Search for the cell housing the specified text and yield its (x, y) center coordinate. 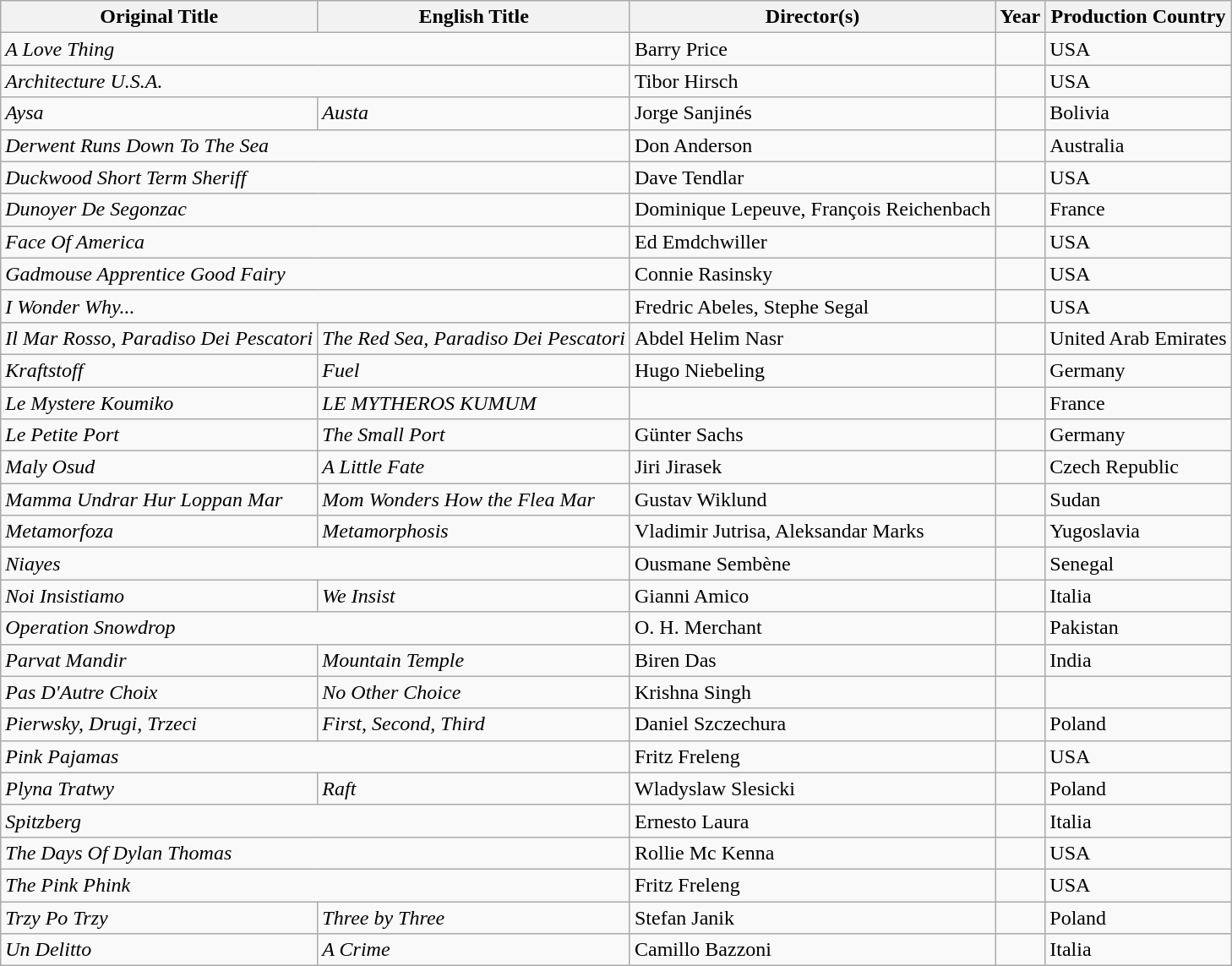
Noi Insistiamo (159, 596)
Pas D'Autre Choix (159, 692)
Daniel Szczechura (812, 724)
Operation Snowdrop (316, 628)
Spitzberg (316, 821)
Jiri Jirasek (812, 467)
Mamma Undrar Hur Loppan Mar (159, 499)
Mountain Temple (474, 660)
Abdel Helim Nasr (812, 338)
Plyna Tratwy (159, 789)
The Pink Phink (316, 885)
Three by Three (474, 917)
Barry Price (812, 49)
First, Second, Third (474, 724)
Le Petite Port (159, 435)
Rollie Mc Kenna (812, 853)
The Red Sea, Paradiso Dei Pescatori (474, 338)
Metamorfoza (159, 532)
Senegal (1138, 564)
Pierwsky, Drugi, Trzeci (159, 724)
No Other Choice (474, 692)
Ed Emdchwiller (812, 242)
India (1138, 660)
Ousmane Sembène (812, 564)
A Little Fate (474, 467)
LE MYTHEROS KUMUM (474, 403)
Niayes (316, 564)
Raft (474, 789)
Gianni Amico (812, 596)
Ernesto Laura (812, 821)
Fredric Abeles, Stephe Segal (812, 306)
Camillo Bazzoni (812, 950)
Metamorphosis (474, 532)
Tibor Hirsch (812, 81)
Maly Osud (159, 467)
Vladimir Jutrisa, Aleksandar Marks (812, 532)
Pakistan (1138, 628)
Wladyslaw Slesicki (812, 789)
Derwent Runs Down To The Sea (316, 145)
English Title (474, 17)
Face Of America (316, 242)
Dave Tendlar (812, 177)
Architecture U.S.A. (316, 81)
Jorge Sanjinés (812, 113)
Stefan Janik (812, 917)
Trzy Po Trzy (159, 917)
The Small Port (474, 435)
The Days Of Dylan Thomas (316, 853)
Dunoyer De Segonzac (316, 210)
O. H. Merchant (812, 628)
Director(s) (812, 17)
Bolivia (1138, 113)
Le Mystere Koumiko (159, 403)
Production Country (1138, 17)
Year (1021, 17)
Il Mar Rosso, Paradiso Dei Pescatori (159, 338)
Parvat Mandir (159, 660)
Biren Das (812, 660)
Czech Republic (1138, 467)
Gadmouse Apprentice Good Fairy (316, 274)
Duckwood Short Term Sheriff (316, 177)
Original Title (159, 17)
Austa (474, 113)
Dominique Lepeuve, François Reichenbach (812, 210)
I Wonder Why... (316, 306)
Krishna Singh (812, 692)
Mom Wonders How the Flea Mar (474, 499)
Aysa (159, 113)
A Love Thing (316, 49)
Don Anderson (812, 145)
Günter Sachs (812, 435)
We Insist (474, 596)
Yugoslavia (1138, 532)
Australia (1138, 145)
Hugo Niebeling (812, 370)
A Crime (474, 950)
Connie Rasinsky (812, 274)
Gustav Wiklund (812, 499)
Kraftstoff (159, 370)
United Arab Emirates (1138, 338)
Fuel (474, 370)
Pink Pajamas (316, 756)
Sudan (1138, 499)
Un Delitto (159, 950)
